Search for the cell housing the specified text and yield its (x, y) center coordinate. 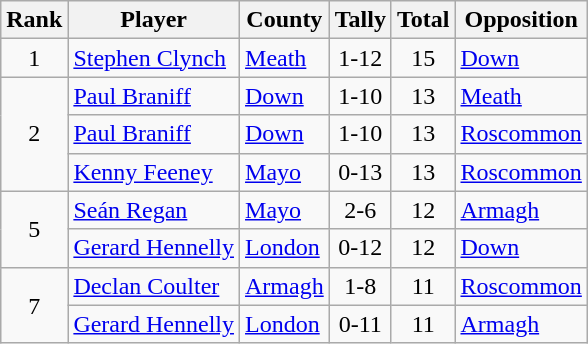
Tally (360, 20)
Rank (34, 20)
0-12 (360, 248)
1-8 (360, 286)
1-12 (360, 58)
Opposition (521, 20)
15 (423, 58)
0-13 (360, 172)
2 (34, 134)
County (285, 20)
Seán Regan (154, 210)
7 (34, 305)
5 (34, 229)
2-6 (360, 210)
Declan Coulter (154, 286)
Total (423, 20)
0-11 (360, 324)
Player (154, 20)
Kenny Feeney (154, 172)
1 (34, 58)
Stephen Clynch (154, 58)
